Detect which cell encompasses the target text, then output its [X, Y] center coordinate. 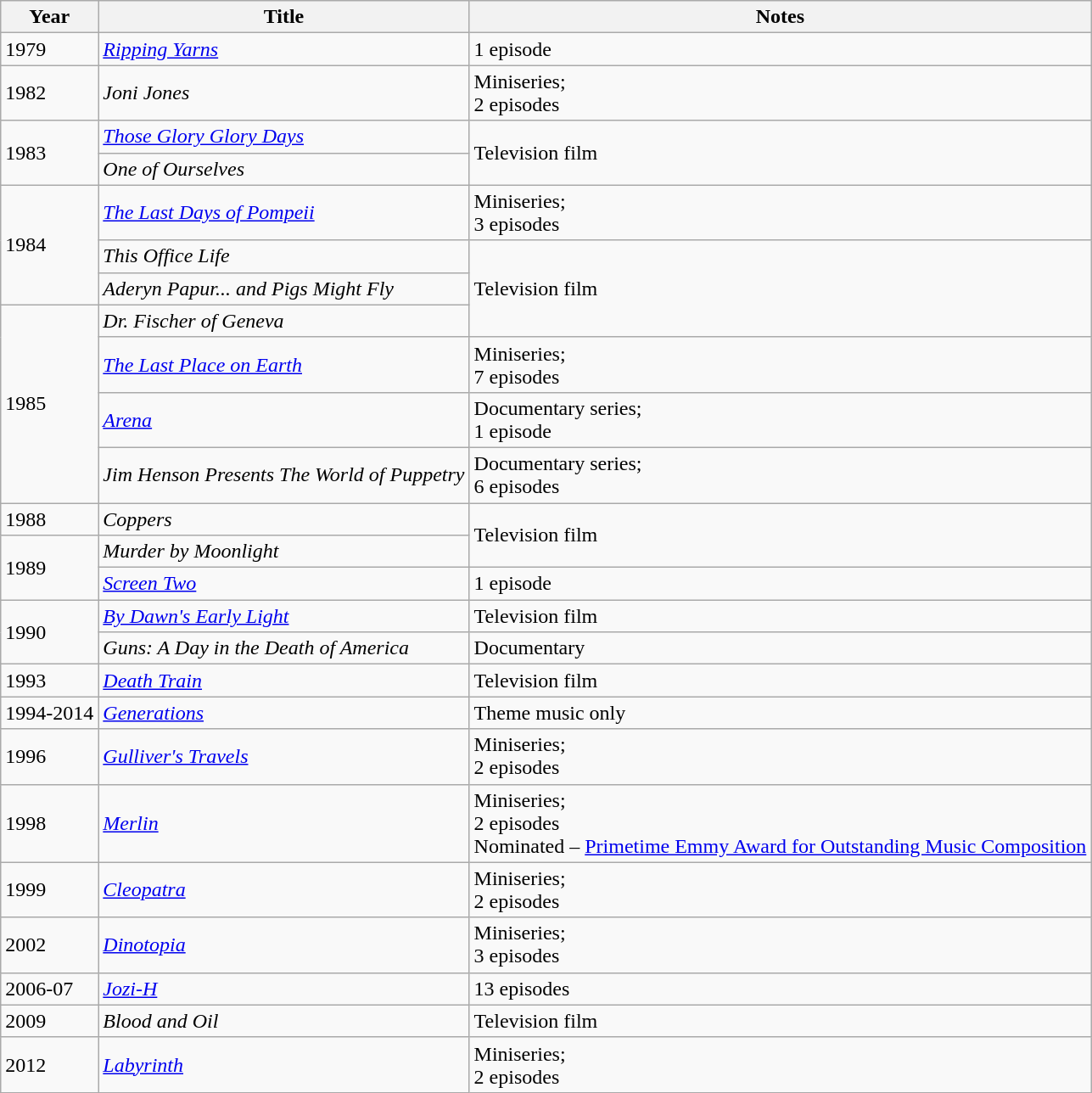
Documentary [781, 648]
Miniseries;2 episodesNominated – Primetime Emmy Award for Outstanding Music Composition [781, 823]
Generations [283, 713]
1999 [49, 889]
Screen Two [283, 584]
One of Ourselves [283, 169]
The Last Place on Earth [283, 365]
Guns: A Day in the Death of America [283, 648]
Jim Henson Presents The World of Puppetry [283, 475]
Labyrinth [283, 1064]
1989 [49, 568]
Jozi-H [283, 989]
Title [283, 17]
1990 [49, 632]
1985 [49, 404]
Arena [283, 419]
1979 [49, 49]
13 episodes [781, 989]
Murder by Moonlight [283, 552]
1983 [49, 153]
2009 [49, 1021]
1988 [49, 518]
The Last Days of Pompeii [283, 212]
This Office Life [283, 256]
Death Train [283, 681]
By Dawn's Early Light [283, 616]
1998 [49, 823]
Those Glory Glory Days [283, 137]
1984 [49, 244]
Notes [781, 17]
1994-2014 [49, 713]
Documentary series;1 episode [781, 419]
2012 [49, 1064]
Joni Jones [283, 93]
Theme music only [781, 713]
Ripping Yarns [283, 49]
Miniseries;7 episodes [781, 365]
Year [49, 17]
Dinotopia [283, 945]
1982 [49, 93]
Gulliver's Travels [283, 757]
Coppers [283, 518]
Aderyn Papur... and Pigs Might Fly [283, 289]
1996 [49, 757]
Merlin [283, 823]
2006-07 [49, 989]
Documentary series;6 episodes [781, 475]
Cleopatra [283, 889]
Blood and Oil [283, 1021]
Dr. Fischer of Geneva [283, 321]
2002 [49, 945]
1993 [49, 681]
